Determine the [x, y] coordinate at the center of the cell enclosing the given text.  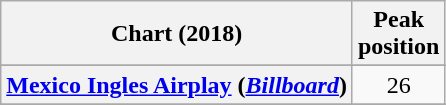
26 [398, 85]
Peakposition [398, 34]
Chart (2018) [177, 34]
Mexico Ingles Airplay (Billboard) [177, 85]
